Detect which cell encompasses the target text, then output its [X, Y] center coordinate. 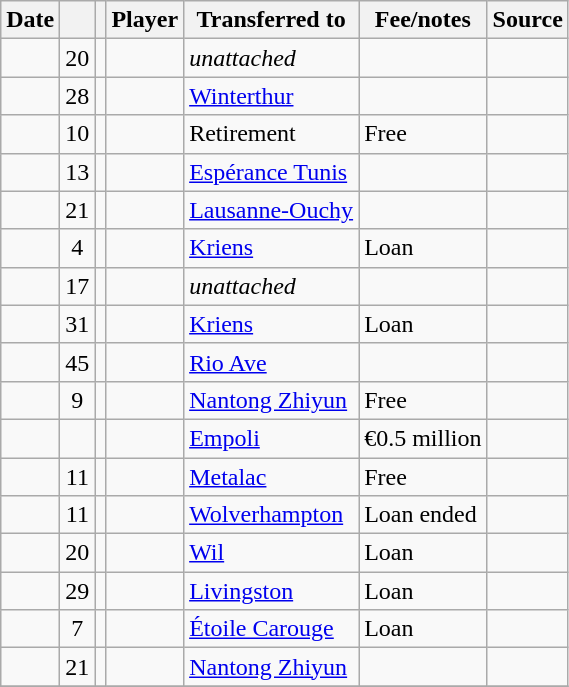
Wil [272, 553]
Date [30, 20]
4 [78, 248]
7 [78, 629]
10 [78, 134]
Loan ended [423, 515]
Livingston [272, 591]
Rio Ave [272, 362]
Fee/notes [423, 20]
Wolverhampton [272, 515]
13 [78, 172]
Lausanne-Ouchy [272, 210]
28 [78, 96]
45 [78, 362]
Retirement [272, 134]
Étoile Carouge [272, 629]
€0.5 million [423, 438]
Source [528, 20]
Metalac [272, 477]
17 [78, 286]
9 [78, 400]
Winterthur [272, 96]
Espérance Tunis [272, 172]
29 [78, 591]
Empoli [272, 438]
31 [78, 324]
Player [145, 20]
Transferred to [272, 20]
